Pinpoint the cell where the given text exists, returning its [X, Y] midpoint coordinate. 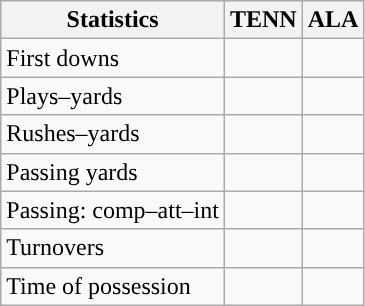
First downs [113, 58]
Statistics [113, 20]
Turnovers [113, 248]
Rushes–yards [113, 134]
ALA [333, 20]
Passing yards [113, 172]
Time of possession [113, 286]
Plays–yards [113, 96]
TENN [263, 20]
Passing: comp–att–int [113, 210]
